Find where the given text appears and provide that cell's center as [x, y] coordinate. 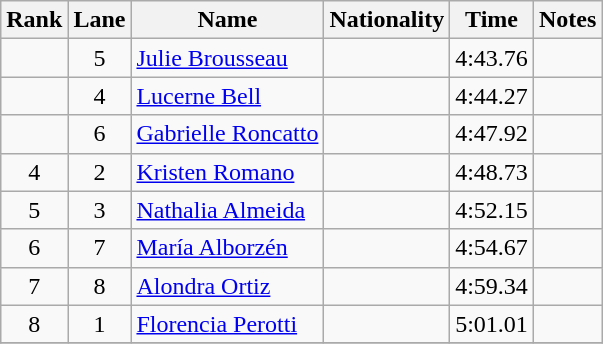
Time [492, 20]
4:44.27 [492, 96]
Gabrielle Roncatto [228, 134]
Florencia Perotti [228, 324]
4:52.15 [492, 210]
4:48.73 [492, 172]
Rank [34, 20]
Lane [100, 20]
Julie Brousseau [228, 58]
Name [228, 20]
Kristen Romano [228, 172]
Lucerne Bell [228, 96]
4:54.67 [492, 248]
Nationality [387, 20]
5:01.01 [492, 324]
1 [100, 324]
4:59.34 [492, 286]
Alondra Ortiz [228, 286]
4:47.92 [492, 134]
Nathalia Almeida [228, 210]
3 [100, 210]
Notes [567, 20]
María Alborzén [228, 248]
4:43.76 [492, 58]
2 [100, 172]
